Detect which cell encompasses the target text, then output its [X, Y] center coordinate. 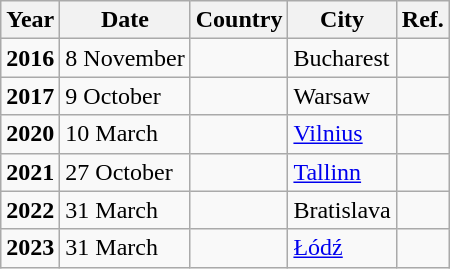
Year [30, 20]
2020 [30, 134]
8 November [125, 58]
2017 [30, 96]
27 October [125, 172]
Vilnius [342, 134]
2021 [30, 172]
2016 [30, 58]
Warsaw [342, 96]
9 October [125, 96]
2023 [30, 248]
Łódź [342, 248]
Bucharest [342, 58]
Ref. [422, 20]
City [342, 20]
Tallinn [342, 172]
Date [125, 20]
10 March [125, 134]
Country [239, 20]
Bratislava [342, 210]
2022 [30, 210]
